Scan for the cell matching the given text and deliver its [x, y] coordinate at center. 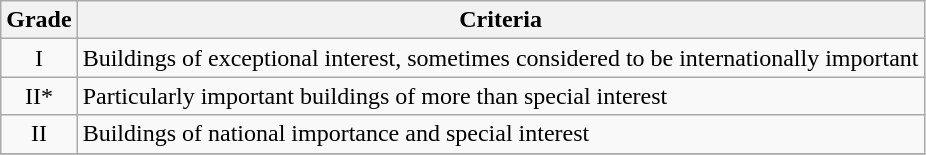
Grade [39, 20]
I [39, 58]
II [39, 134]
II* [39, 96]
Buildings of national importance and special interest [500, 134]
Buildings of exceptional interest, sometimes considered to be internationally important [500, 58]
Criteria [500, 20]
Particularly important buildings of more than special interest [500, 96]
